Output the [X, Y] coordinate of the center of the cell containing the given text.  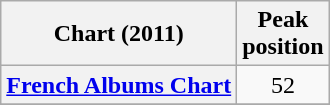
Peakposition [283, 34]
Chart (2011) [119, 34]
French Albums Chart [119, 85]
52 [283, 85]
